Provide the (x, y) coordinate of the cell's center where the given text is located.  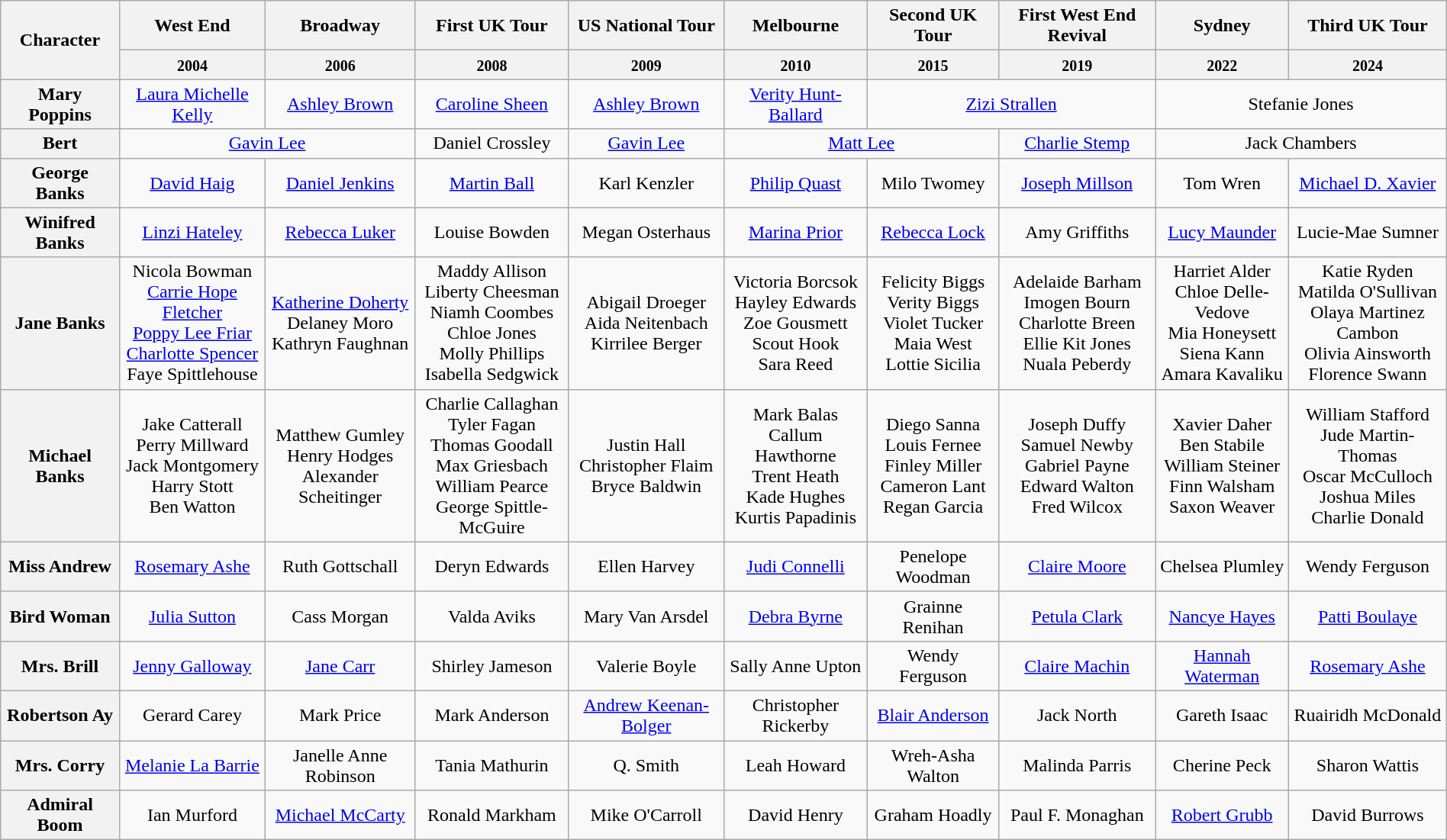
Mary Van Arsdel (646, 616)
Character (60, 40)
2004 (192, 65)
2010 (795, 65)
Malinda Parris (1078, 764)
Michael McCarty (340, 815)
Verity Hunt-Ballard (795, 104)
Linzi Hateley (192, 232)
Deryn Edwards (491, 566)
Ruth Gottschall (340, 566)
Jack Chambers (1300, 143)
Rebecca Lock (933, 232)
Charlie Stemp (1078, 143)
Victoria BorcsokHayley EdwardsZoe GousmettScout HookSara Reed (795, 323)
Amy Griffiths (1078, 232)
Philip Quast (795, 183)
Wreh-Asha Walton (933, 764)
Nicola BowmanCarrie Hope FletcherPoppy Lee FriarCharlotte SpencerFaye Spittlehouse (192, 323)
Maddy AllisonLiberty CheesmanNiamh CoombesChloe JonesMolly PhillipsIsabella Sedgwick (491, 323)
2024 (1368, 65)
Caroline Sheen (491, 104)
Christopher Rickerby (795, 716)
Michael D. Xavier (1368, 183)
Mrs. Corry (60, 764)
Melbourne (795, 26)
Andrew Keenan-Bolger (646, 716)
Sharon Wattis (1368, 764)
Cass Morgan (340, 616)
Admiral Boom (60, 815)
Louise Bowden (491, 232)
Jane Banks (60, 323)
David Haig (192, 183)
2009 (646, 65)
Valerie Boyle (646, 665)
Joseph Millson (1078, 183)
Ruairidh McDonald (1368, 716)
Joseph DuffySamuel NewbyGabriel PayneEdward WaltonFred Wilcox (1078, 465)
Justin HallChristopher FlaimBryce Baldwin (646, 465)
2008 (491, 65)
Claire Moore (1078, 566)
Ellen Harvey (646, 566)
2015 (933, 65)
2019 (1078, 65)
Harriet AlderChloe Delle-VedoveMia HoneysettSiena KannAmara Kavaliku (1223, 323)
Marina Prior (795, 232)
Megan Osterhaus (646, 232)
Leah Howard (795, 764)
Felicity BiggsVerity BiggsViolet TuckerMaia WestLottie Sicilia (933, 323)
Cherine Peck (1223, 764)
Second UK Tour (933, 26)
Daniel Crossley (491, 143)
Abigail DroegerAida NeitenbachKirrilee Berger (646, 323)
Valda Aviks (491, 616)
Gareth Isaac (1223, 716)
Blair Anderson (933, 716)
Mark BalasCallum HawthorneTrent HeathKade HughesKurtis Papadinis (795, 465)
Debra Byrne (795, 616)
George Banks (60, 183)
Robert Grubb (1223, 815)
Mrs. Brill (60, 665)
Bert (60, 143)
Daniel Jenkins (340, 183)
Jake CatterallPerry MillwardJack MontgomeryHarry StottBen Watton (192, 465)
Milo Twomey (933, 183)
Laura Michelle Kelly (192, 104)
Patti Boulaye (1368, 616)
Jenny Galloway (192, 665)
Stefanie Jones (1300, 104)
Bird Woman (60, 616)
Hannah Waterman (1223, 665)
Martin Ball (491, 183)
2006 (340, 65)
Judi Connelli (795, 566)
Zizi Strallen (1010, 104)
Tom Wren (1223, 183)
Winifred Banks (60, 232)
Mike O'Carroll (646, 815)
Claire Machin (1078, 665)
Katherine DohertyDelaney MoroKathryn Faughnan (340, 323)
Jack North (1078, 716)
Mark Anderson (491, 716)
Charlie CallaghanTyler FaganThomas GoodallMax GriesbachWilliam PearceGeorge Spittle-McGuire (491, 465)
Melanie La Barrie (192, 764)
Third UK Tour (1368, 26)
Adelaide BarhamImogen BournCharlotte BreenEllie Kit JonesNuala Peberdy (1078, 323)
Gerard Carey (192, 716)
David Henry (795, 815)
Mary Poppins (60, 104)
Julia Sutton (192, 616)
2022 (1223, 65)
Michael Banks (60, 465)
Graham Hoadly (933, 815)
Tania Mathurin (491, 764)
Paul F. Monaghan (1078, 815)
Matt Lee (861, 143)
Ian Murford (192, 815)
Miss Andrew (60, 566)
Sally Anne Upton (795, 665)
Sydney (1223, 26)
First UK Tour (491, 26)
William StaffordJude Martin-ThomasOscar McCullochJoshua MilesCharlie Donald (1368, 465)
David Burrows (1368, 815)
Broadway (340, 26)
Rebecca Luker (340, 232)
West End (192, 26)
Petula Clark (1078, 616)
Grainne Renihan (933, 616)
Lucie-Mae Sumner (1368, 232)
Mark Price (340, 716)
Jane Carr (340, 665)
Shirley Jameson (491, 665)
Katie RydenMatilda O'SullivanOlaya Martinez CambonOlivia AinsworthFlorence Swann (1368, 323)
Q. Smith (646, 764)
Chelsea Plumley (1223, 566)
Janelle Anne Robinson (340, 764)
Diego SannaLouis FerneeFinley MillerCameron LantRegan Garcia (933, 465)
Xavier DaherBen StabileWilliam SteinerFinn WalshamSaxon Weaver (1223, 465)
Penelope Woodman (933, 566)
First West End Revival (1078, 26)
Nancye Hayes (1223, 616)
Matthew GumleyHenry HodgesAlexander Scheitinger (340, 465)
Lucy Maunder (1223, 232)
Ronald Markham (491, 815)
Karl Kenzler (646, 183)
US National Tour (646, 26)
Robertson Ay (60, 716)
